Output the [x, y] coordinate of the center of the cell containing the given text.  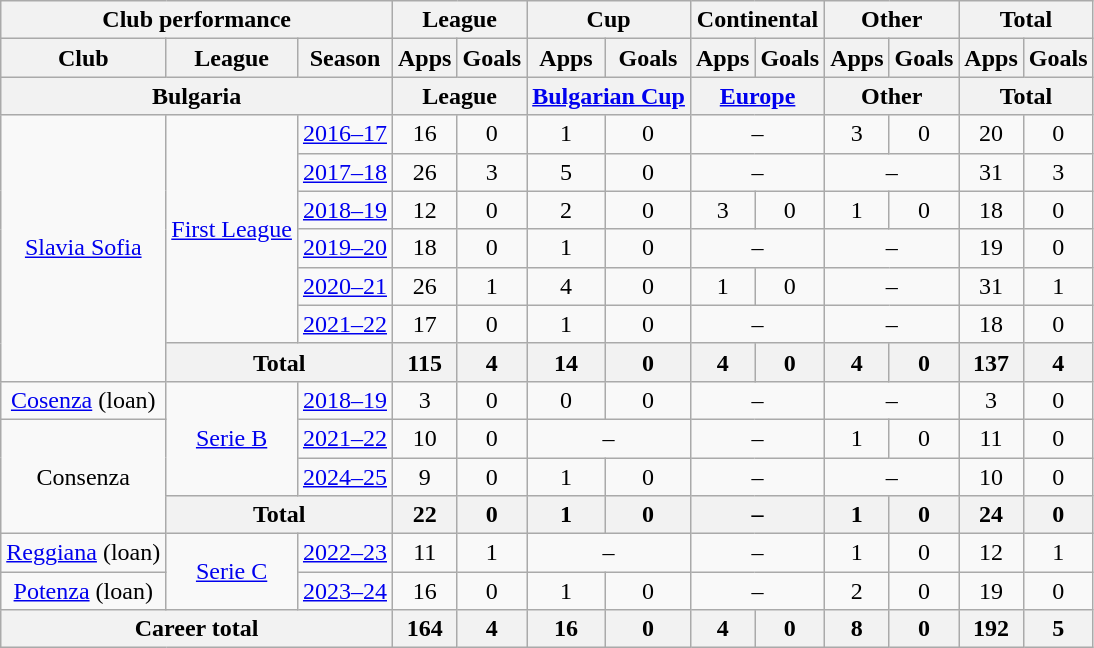
Continental [757, 20]
2016–17 [344, 134]
Season [344, 58]
17 [425, 324]
Serie B [232, 438]
2022–23 [344, 553]
20 [991, 134]
24 [991, 515]
2024–25 [344, 477]
First League [232, 229]
Bulgaria [197, 96]
22 [425, 515]
9 [425, 477]
Consenza [84, 476]
2023–24 [344, 591]
2019–20 [344, 248]
Potenza (loan) [84, 591]
Reggiana (loan) [84, 553]
2017–18 [344, 172]
Bulgarian Cup [609, 96]
Career total [197, 629]
Serie C [232, 572]
2020–21 [344, 286]
192 [991, 629]
Europe [757, 96]
Club performance [197, 20]
14 [566, 362]
8 [857, 629]
115 [425, 362]
Slavia Sofia [84, 248]
164 [425, 629]
Club [84, 58]
Cosenza (loan) [84, 400]
137 [991, 362]
Cup [609, 20]
